Provide the [X, Y] coordinate of the cell's center where the given text is located.  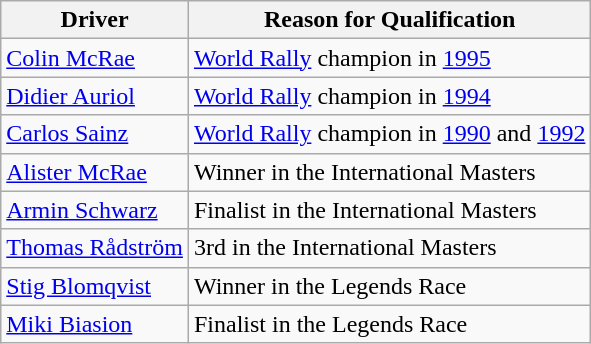
Winner in the Legends Race [389, 286]
Driver [95, 20]
Didier Auriol [95, 96]
Alister McRae [95, 172]
Carlos Sainz [95, 134]
Winner in the International Masters [389, 172]
Miki Biasion [95, 324]
Colin McRae [95, 58]
Stig Blomqvist [95, 286]
World Rally champion in 1990 and 1992 [389, 134]
World Rally champion in 1995 [389, 58]
World Rally champion in 1994 [389, 96]
Finalist in the International Masters [389, 210]
Finalist in the Legends Race [389, 324]
Reason for Qualification [389, 20]
3rd in the International Masters [389, 248]
Thomas Rådström [95, 248]
Armin Schwarz [95, 210]
